Scan for the cell matching the given text and deliver its (X, Y) coordinate at center. 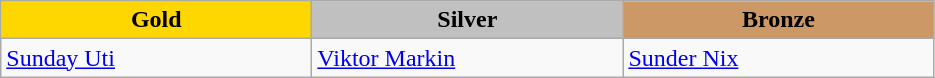
Viktor Markin (468, 58)
Bronze (778, 20)
Sunder Nix (778, 58)
Silver (468, 20)
Gold (156, 20)
Sunday Uti (156, 58)
